Search for the cell housing the specified text and yield its (x, y) center coordinate. 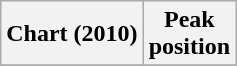
Chart (2010) (72, 34)
Peak position (189, 34)
